Detect which cell encompasses the target text, then output its [X, Y] center coordinate. 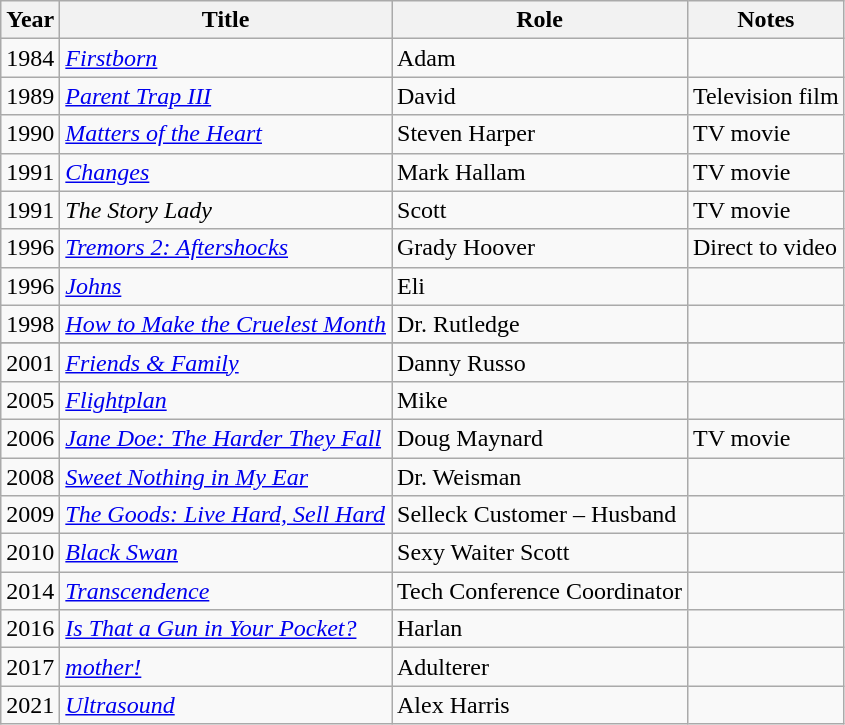
2009 [30, 515]
Role [540, 20]
Year [30, 20]
Harlan [540, 629]
Adam [540, 58]
Sweet Nothing in My Ear [226, 477]
1998 [30, 324]
Scott [540, 210]
Eli [540, 286]
Black Swan [226, 553]
2006 [30, 438]
1990 [30, 134]
2014 [30, 591]
1984 [30, 58]
Flightplan [226, 400]
Ultrasound [226, 705]
2021 [30, 705]
mother! [226, 667]
The Story Lady [226, 210]
2001 [30, 362]
Mark Hallam [540, 172]
The Goods: Live Hard, Sell Hard [226, 515]
Mike [540, 400]
Grady Hoover [540, 248]
Jane Doe: The Harder They Fall [226, 438]
2008 [30, 477]
2010 [30, 553]
Matters of the Heart [226, 134]
Direct to video [766, 248]
Transcendence [226, 591]
Parent Trap III [226, 96]
Changes [226, 172]
Johns [226, 286]
1989 [30, 96]
Firstborn [226, 58]
Selleck Customer – Husband [540, 515]
Dr. Weisman [540, 477]
Tech Conference Coordinator [540, 591]
Is That a Gun in Your Pocket? [226, 629]
2016 [30, 629]
Television film [766, 96]
Title [226, 20]
Alex Harris [540, 705]
Danny Russo [540, 362]
2005 [30, 400]
How to Make the Cruelest Month [226, 324]
Friends & Family [226, 362]
Steven Harper [540, 134]
Tremors 2: Aftershocks [226, 248]
David [540, 96]
Dr. Rutledge [540, 324]
Adulterer [540, 667]
Notes [766, 20]
Doug Maynard [540, 438]
2017 [30, 667]
Sexy Waiter Scott [540, 553]
